Return the (X, Y) coordinate for the center point of the cell that contains the specified text.  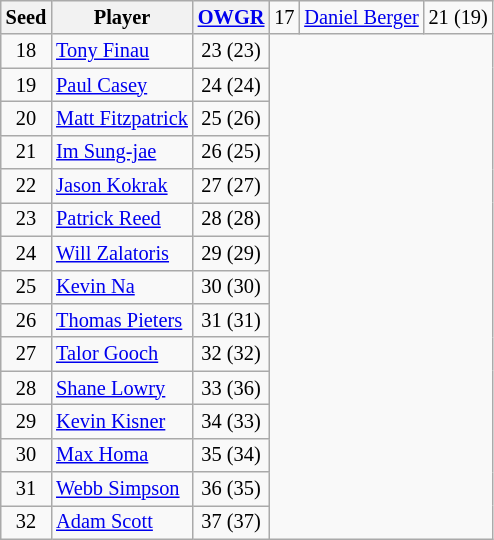
Talor Gooch (122, 354)
28 (28) (231, 219)
Shane Lowry (122, 388)
25 (26, 287)
OWGR (231, 17)
Patrick Reed (122, 219)
Im Sung-jae (122, 152)
27 (26, 354)
32 (26, 522)
Thomas Pieters (122, 320)
27 (27) (231, 186)
Paul Casey (122, 85)
26 (26, 320)
Matt Fitzpatrick (122, 118)
36 (35) (231, 489)
Player (122, 17)
23 (23) (231, 51)
24 (26, 253)
29 (29) (231, 253)
29 (26, 421)
37 (37) (231, 522)
18 (26, 51)
35 (34) (231, 455)
Kevin Na (122, 287)
17 (284, 17)
Seed (26, 17)
24 (24) (231, 85)
Daniel Berger (361, 17)
26 (25) (231, 152)
Tony Finau (122, 51)
23 (26, 219)
32 (32) (231, 354)
Will Zalatoris (122, 253)
Webb Simpson (122, 489)
21 (26, 152)
19 (26, 85)
25 (26) (231, 118)
Adam Scott (122, 522)
21 (19) (458, 17)
33 (36) (231, 388)
30 (30) (231, 287)
31 (26, 489)
Kevin Kisner (122, 421)
20 (26, 118)
Max Homa (122, 455)
28 (26, 388)
30 (26, 455)
22 (26, 186)
34 (33) (231, 421)
Jason Kokrak (122, 186)
31 (31) (231, 320)
